Output the [x, y] coordinate of the center of the cell containing the given text.  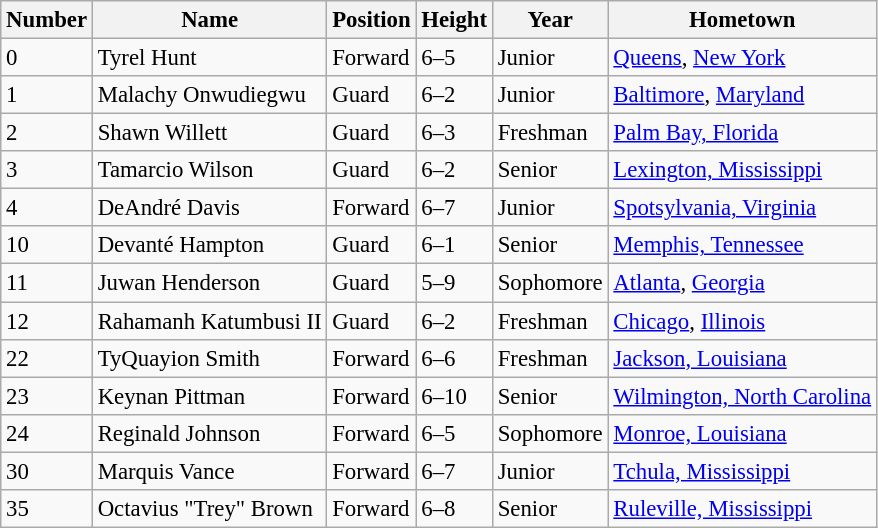
Rahamanh Katumbusi II [210, 321]
Tyrel Hunt [210, 58]
Year [550, 20]
6–6 [454, 358]
12 [47, 321]
6–1 [454, 245]
Ruleville, Mississippi [742, 509]
Tamarcio Wilson [210, 170]
Chicago, Illinois [742, 321]
Reginald Johnson [210, 433]
22 [47, 358]
23 [47, 396]
Monroe, Louisiana [742, 433]
Spotsylvania, Virginia [742, 208]
6–8 [454, 509]
Hometown [742, 20]
Jackson, Louisiana [742, 358]
Devanté Hampton [210, 245]
1 [47, 95]
2 [47, 133]
Baltimore, Maryland [742, 95]
Keynan Pittman [210, 396]
10 [47, 245]
Lexington, Mississippi [742, 170]
Malachy Onwudiegwu [210, 95]
Marquis Vance [210, 471]
Juwan Henderson [210, 283]
Palm Bay, Florida [742, 133]
30 [47, 471]
Height [454, 20]
Queens, New York [742, 58]
Wilmington, North Carolina [742, 396]
Shawn Willett [210, 133]
TyQuayion Smith [210, 358]
6–10 [454, 396]
Memphis, Tennessee [742, 245]
Tchula, Mississippi [742, 471]
0 [47, 58]
Position [372, 20]
11 [47, 283]
Number [47, 20]
DeAndré Davis [210, 208]
24 [47, 433]
6–3 [454, 133]
Octavius "Trey" Brown [210, 509]
Name [210, 20]
5–9 [454, 283]
35 [47, 509]
3 [47, 170]
Atlanta, Georgia [742, 283]
4 [47, 208]
